Provide the (x, y) coordinate of the cell's center where the given text is located.  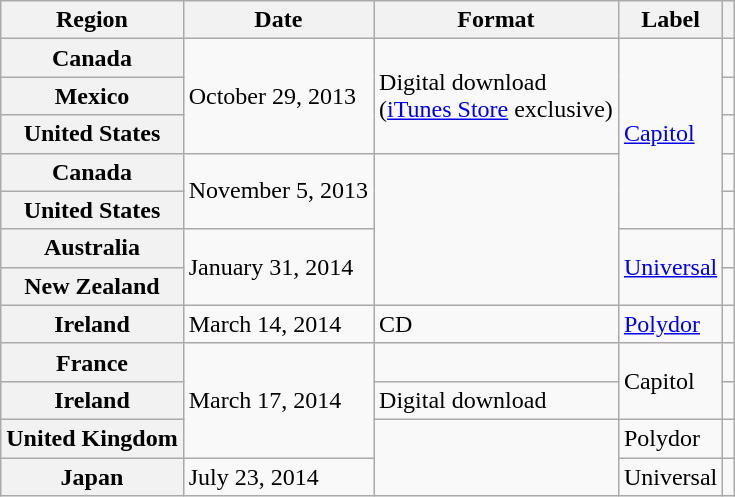
Region (92, 20)
Date (278, 20)
France (92, 362)
Australia (92, 248)
Digital download (496, 400)
March 17, 2014 (278, 400)
Format (496, 20)
March 14, 2014 (278, 324)
Label (670, 20)
November 5, 2013 (278, 191)
New Zealand (92, 286)
CD (496, 324)
Japan (92, 477)
United Kingdom (92, 438)
January 31, 2014 (278, 267)
October 29, 2013 (278, 96)
July 23, 2014 (278, 477)
Digital download(iTunes Store exclusive) (496, 96)
Mexico (92, 96)
